Capture the cell that displays the provided text and extract its [x, y] central coordinate. 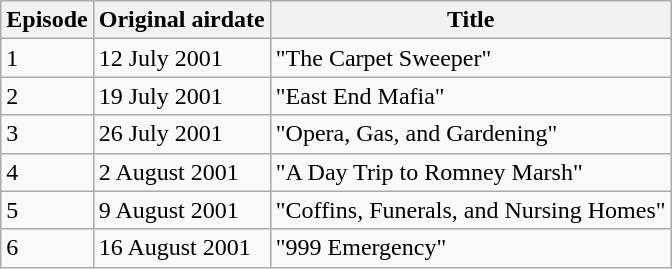
"Coffins, Funerals, and Nursing Homes" [470, 210]
Original airdate [182, 20]
Title [470, 20]
26 July 2001 [182, 134]
2 August 2001 [182, 172]
"The Carpet Sweeper" [470, 58]
19 July 2001 [182, 96]
12 July 2001 [182, 58]
"East End Mafia" [470, 96]
4 [47, 172]
6 [47, 248]
"999 Emergency" [470, 248]
9 August 2001 [182, 210]
2 [47, 96]
3 [47, 134]
"Opera, Gas, and Gardening" [470, 134]
"A Day Trip to Romney Marsh" [470, 172]
1 [47, 58]
16 August 2001 [182, 248]
Episode [47, 20]
5 [47, 210]
